Provide the [x, y] coordinate of the cell's center where the given text is located.  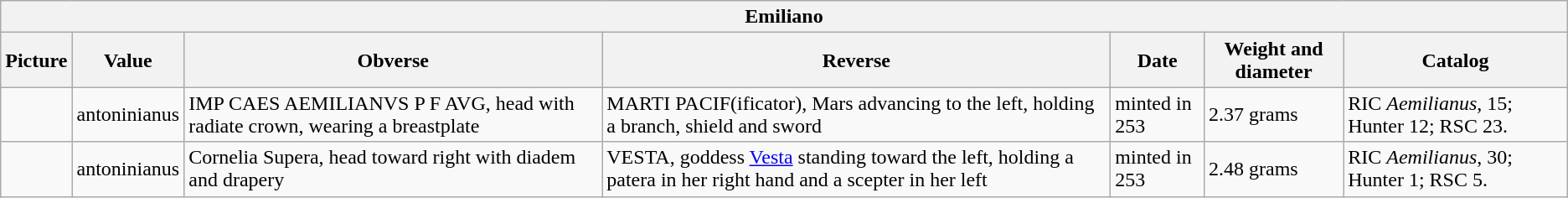
Date [1158, 60]
MARTI PACIF(ificator), Mars advancing to the left, holding a branch, shield and sword [856, 114]
Value [128, 60]
Cornelia Supera, head toward right with diadem and drapery [394, 169]
Emiliano [784, 17]
RIC Aemilianus, 15; Hunter 12; RSC 23. [1456, 114]
Picture [37, 60]
VESTA, goddess Vesta standing toward the left, holding a patera in her right hand and a scepter in her left [856, 169]
Reverse [856, 60]
Catalog [1456, 60]
Weight and diameter [1273, 60]
2.48 grams [1273, 169]
RIC Aemilianus, 30; Hunter 1; RSC 5. [1456, 169]
IMP CAES AEMILIANVS P F AVG, head with radiate crown, wearing a breastplate [394, 114]
Obverse [394, 60]
2.37 grams [1273, 114]
